Search for the cell housing the specified text and yield its (x, y) center coordinate. 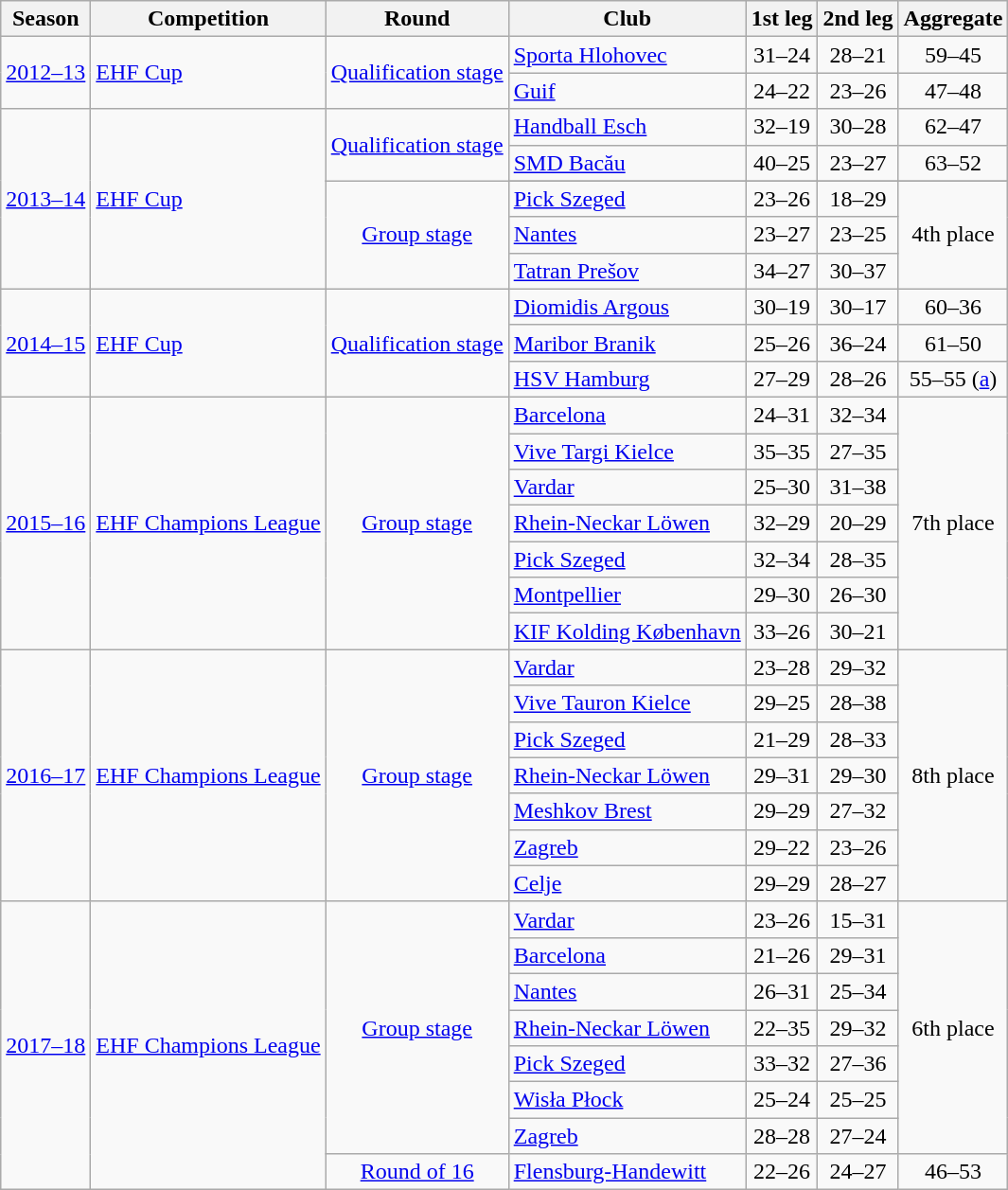
36–24 (858, 343)
27–36 (858, 1064)
Flensburg-Handewitt (627, 1172)
27–24 (858, 1136)
34–27 (782, 271)
HSV Hamburg (627, 379)
7th place (953, 523)
30–37 (858, 271)
18–29 (858, 199)
33–26 (782, 631)
28–33 (858, 739)
2012–13 (45, 73)
25–26 (782, 343)
61–50 (953, 343)
Vive Targi Kielce (627, 452)
Wisła Płock (627, 1100)
Guif (627, 91)
1st leg (782, 19)
27–35 (858, 452)
2017–18 (45, 1045)
31–38 (858, 488)
33–32 (782, 1064)
2016–17 (45, 775)
23–25 (858, 235)
21–29 (782, 739)
Montpellier (627, 595)
27–32 (858, 811)
Tatran Prešov (627, 271)
31–24 (782, 55)
Diomidis Argous (627, 307)
2014–15 (45, 343)
30–21 (858, 631)
25–24 (782, 1100)
24–31 (782, 415)
28–21 (858, 55)
62–47 (953, 127)
20–29 (858, 524)
28–28 (782, 1136)
63–52 (953, 163)
46–53 (953, 1172)
59–45 (953, 55)
KIF Kolding København (627, 631)
26–31 (782, 991)
4th place (953, 235)
55–55 (a) (953, 379)
21–26 (782, 955)
30–19 (782, 307)
35–35 (782, 452)
6th place (953, 1027)
2013–14 (45, 199)
30–28 (858, 127)
24–22 (782, 91)
29–22 (782, 847)
15–31 (858, 919)
28–26 (858, 379)
30–17 (858, 307)
29–25 (782, 703)
Vive Tauron Kielce (627, 703)
22–26 (782, 1172)
Season (45, 19)
28–38 (858, 703)
47–48 (953, 91)
40–25 (782, 163)
60–36 (953, 307)
Handball Esch (627, 127)
25–25 (858, 1100)
Club (627, 19)
28–27 (858, 883)
25–30 (782, 488)
25–34 (858, 991)
2nd leg (858, 19)
Round of 16 (416, 1172)
Celje (627, 883)
Meshkov Brest (627, 811)
24–27 (858, 1172)
Competition (208, 19)
2015–16 (45, 523)
27–29 (782, 379)
Maribor Branik (627, 343)
Round (416, 19)
32–19 (782, 127)
Sporta Hlohovec (627, 55)
28–35 (858, 559)
22–35 (782, 1027)
23–28 (782, 667)
32–29 (782, 524)
SMD Bacău (627, 163)
26–30 (858, 595)
Aggregate (953, 19)
8th place (953, 775)
